Identify which cell holds the provided text, then report its [x, y] central coordinate. 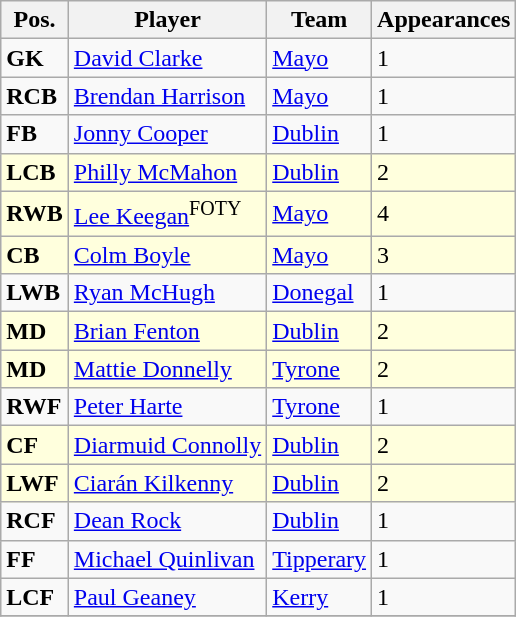
Tipperary [320, 559]
GK [35, 58]
Diarmuid Connolly [167, 445]
Brian Fenton [167, 331]
Mattie Donnelly [167, 369]
LCF [35, 597]
RWB [35, 214]
Appearances [444, 20]
3 [444, 255]
Donegal [320, 293]
4 [444, 214]
RWF [35, 407]
RCB [35, 96]
Lee KeeganFOTY [167, 214]
Team [320, 20]
LCB [35, 172]
Paul Geaney [167, 597]
Ryan McHugh [167, 293]
RCF [35, 521]
Philly McMahon [167, 172]
Player [167, 20]
Colm Boyle [167, 255]
CF [35, 445]
FB [35, 134]
CB [35, 255]
LWB [35, 293]
Jonny Cooper [167, 134]
FF [35, 559]
Dean Rock [167, 521]
LWF [35, 483]
Peter Harte [167, 407]
Ciarán Kilkenny [167, 483]
Kerry [320, 597]
Pos. [35, 20]
Michael Quinlivan [167, 559]
David Clarke [167, 58]
Brendan Harrison [167, 96]
